Capture the cell that displays the provided text and extract its [X, Y] central coordinate. 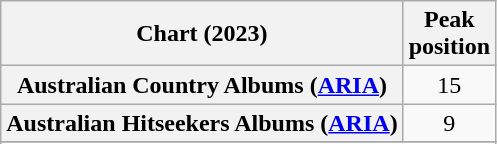
Chart (2023) [202, 34]
9 [449, 123]
Australian Country Albums (ARIA) [202, 85]
Australian Hitseekers Albums (ARIA) [202, 123]
Peakposition [449, 34]
15 [449, 85]
